Return the (X, Y) coordinate for the center point of the cell that contains the specified text.  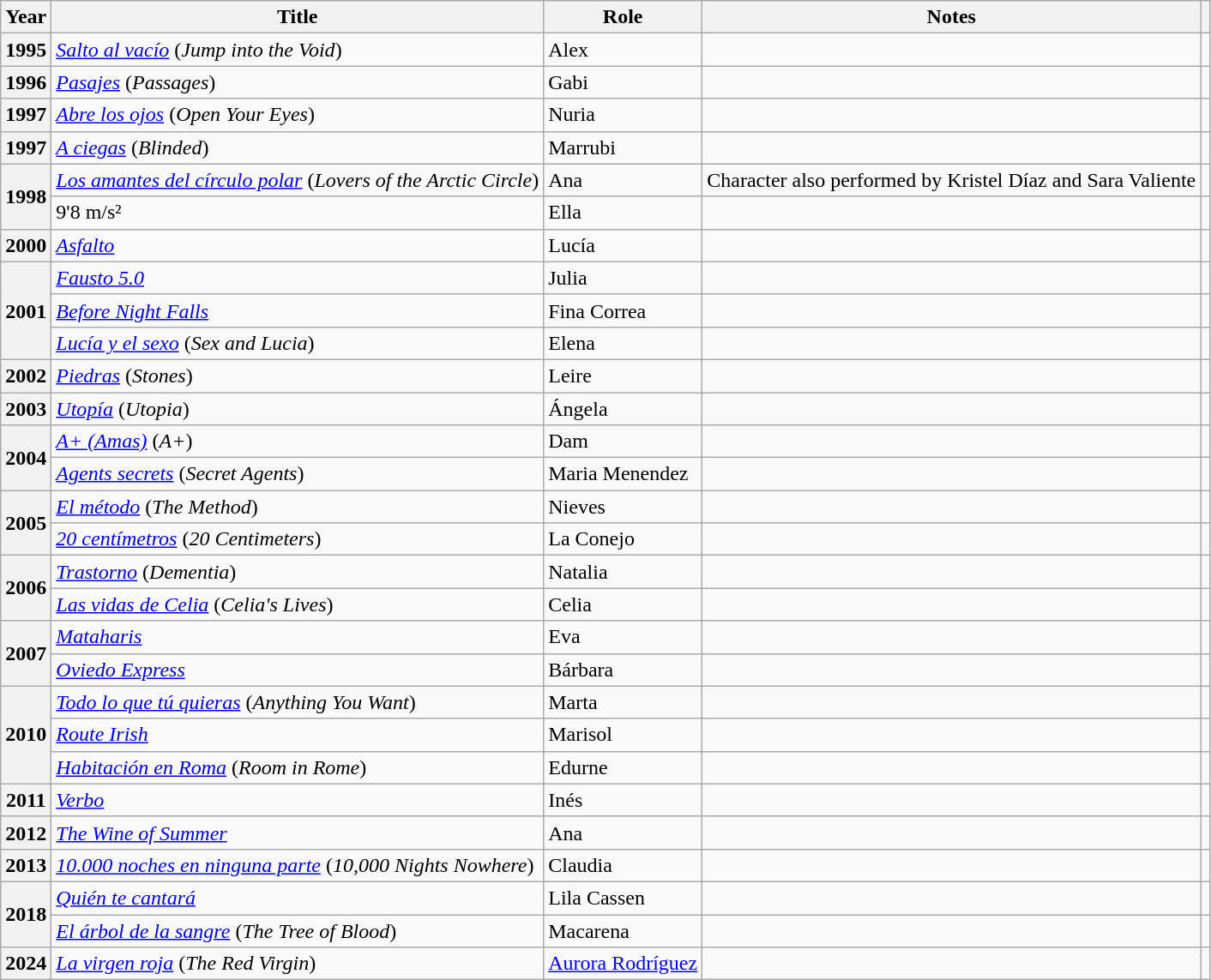
2003 (26, 409)
Route Irish (298, 735)
Alex (623, 50)
Asfalto (298, 245)
Celia (623, 604)
A ciegas (Blinded) (298, 147)
2006 (26, 588)
10.000 noches en ninguna parte (10,000 Nights Nowhere) (298, 865)
Inés (623, 800)
Natalia (623, 572)
Marisol (623, 735)
Ángela (623, 409)
The Wine of Summer (298, 833)
Lucía (623, 245)
2007 (26, 653)
Pasajes (Passages) (298, 82)
1995 (26, 50)
2010 (26, 735)
Notes (952, 17)
Abre los ojos (Open Your Eyes) (298, 115)
2005 (26, 523)
Piedras (Stones) (298, 376)
9'8 m/s² (298, 213)
Julia (623, 278)
2011 (26, 800)
Fausto 5.0 (298, 278)
Year (26, 17)
Nuria (623, 115)
Maria Menendez (623, 474)
Utopía (Utopia) (298, 409)
Salto al vacío (Jump into the Void) (298, 50)
2004 (26, 458)
2012 (26, 833)
Gabi (623, 82)
Claudia (623, 865)
Oviedo Express (298, 670)
Las vidas de Celia (Celia's Lives) (298, 604)
El método (The Method) (298, 507)
Lucía y el sexo (Sex and Lucia) (298, 343)
Macarena (623, 930)
Elena (623, 343)
Edurne (623, 767)
Nieves (623, 507)
Role (623, 17)
Verbo (298, 800)
Ella (623, 213)
Before Night Falls (298, 310)
20 centímetros (20 Centimeters) (298, 539)
Quién te cantará (298, 898)
2000 (26, 245)
Los amantes del círculo polar (Lovers of the Arctic Circle) (298, 180)
Title (298, 17)
Character also performed by Kristel Díaz and Sara Valiente (952, 180)
Eva (623, 637)
Lila Cassen (623, 898)
2018 (26, 914)
La virgen roja (The Red Virgin) (298, 964)
Marta (623, 702)
Bárbara (623, 670)
A+ (Amas) (A+) (298, 442)
2001 (26, 310)
Todo lo que tú quieras (Anything You Want) (298, 702)
2024 (26, 964)
2013 (26, 865)
1998 (26, 196)
Agents secrets (Secret Agents) (298, 474)
La Conejo (623, 539)
Leire (623, 376)
Fina Correa (623, 310)
Aurora Rodríguez (623, 964)
Dam (623, 442)
Marrubi (623, 147)
Trastorno (Dementia) (298, 572)
1996 (26, 82)
El árbol de la sangre (The Tree of Blood) (298, 930)
Habitación en Roma (Room in Rome) (298, 767)
Mataharis (298, 637)
2002 (26, 376)
